Search for the cell housing the specified text and yield its [x, y] center coordinate. 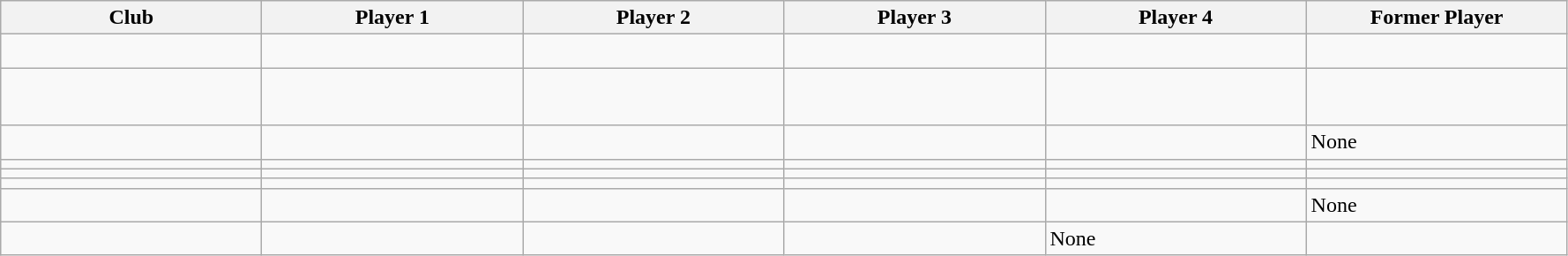
Former Player [1437, 18]
Player 3 [915, 18]
Player 2 [653, 18]
Player 1 [392, 18]
Player 4 [1176, 18]
Club [131, 18]
